Provide the [x, y] coordinate of the cell's center where the given text is located.  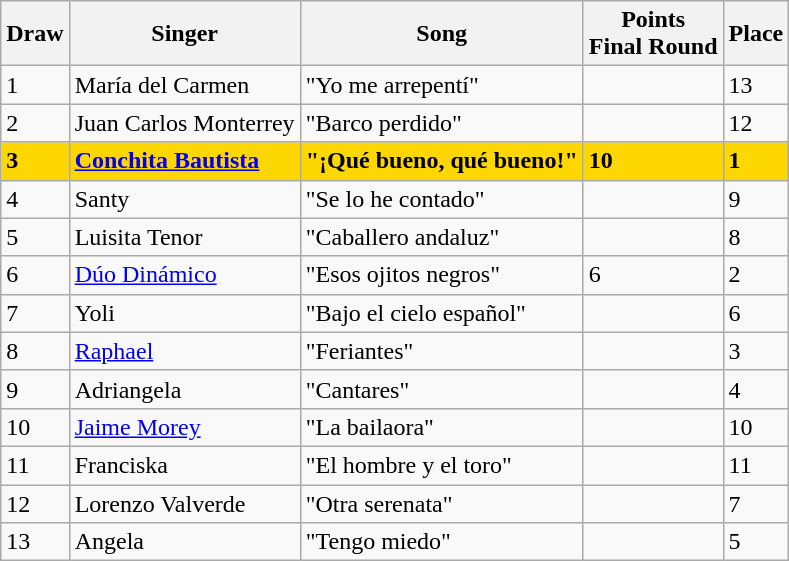
"Bajo el cielo español" [442, 313]
María del Carmen [184, 85]
Luisita Tenor [184, 237]
"Barco perdido" [442, 123]
Adriangela [184, 389]
"Tengo miedo" [442, 542]
"Se lo he contado" [442, 199]
Conchita Bautista [184, 161]
Lorenzo Valverde [184, 503]
"Cantares" [442, 389]
Song [442, 34]
Juan Carlos Monterrey [184, 123]
"Esos ojitos negros" [442, 275]
"La bailaora" [442, 427]
Dúo Dinámico [184, 275]
"Yo me arrepentí" [442, 85]
Singer [184, 34]
"¡Qué bueno, qué bueno!" [442, 161]
Franciska [184, 465]
"Otra serenata" [442, 503]
Jaime Morey [184, 427]
Santy [184, 199]
Angela [184, 542]
"Feriantes" [442, 351]
Raphael [184, 351]
Yoli [184, 313]
Place [756, 34]
Draw [35, 34]
PointsFinal Round [653, 34]
"Caballero andaluz" [442, 237]
"El hombre y el toro" [442, 465]
